Detect which cell encompasses the target text, then output its (x, y) center coordinate. 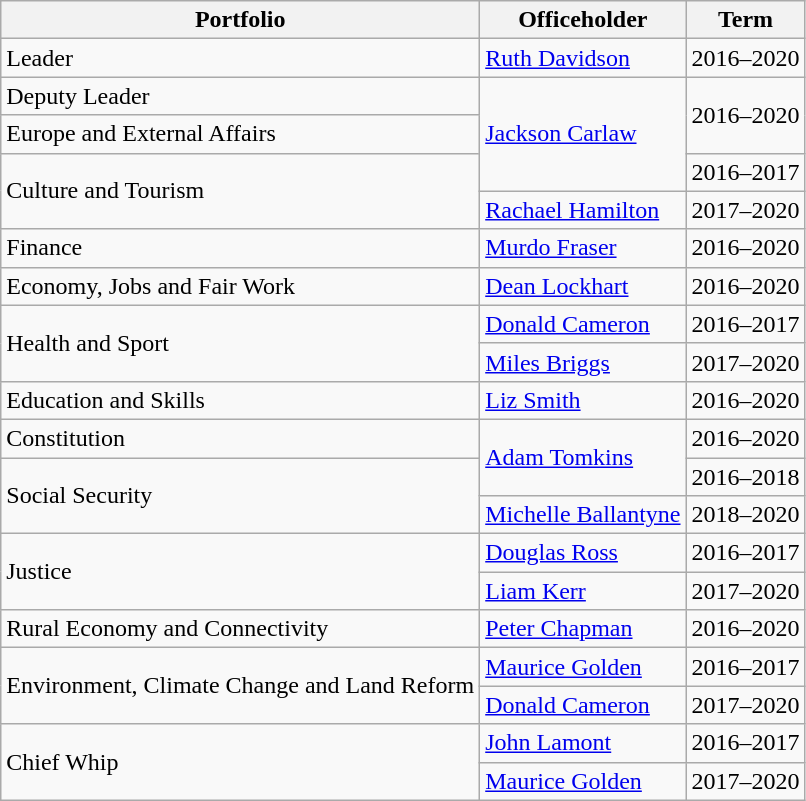
Chief Whip (240, 762)
Leader (240, 58)
Europe and External Affairs (240, 134)
Jackson Carlaw (583, 134)
Rachael Hamilton (583, 210)
Douglas Ross (583, 553)
Deputy Leader (240, 96)
Adam Tomkins (583, 457)
Constitution (240, 438)
Term (746, 20)
Ruth Davidson (583, 58)
Miles Briggs (583, 362)
Social Security (240, 496)
Liam Kerr (583, 591)
Portfolio (240, 20)
2016–2018 (746, 477)
Liz Smith (583, 400)
Michelle Ballantyne (583, 515)
Education and Skills (240, 400)
Rural Economy and Connectivity (240, 629)
Officeholder (583, 20)
Justice (240, 572)
2018–2020 (746, 515)
Economy, Jobs and Fair Work (240, 286)
Dean Lockhart (583, 286)
Health and Sport (240, 343)
Murdo Fraser (583, 248)
Culture and Tourism (240, 191)
Finance (240, 248)
Peter Chapman (583, 629)
John Lamont (583, 743)
Environment, Climate Change and Land Reform (240, 686)
